Detect which cell encompasses the target text, then output its (X, Y) center coordinate. 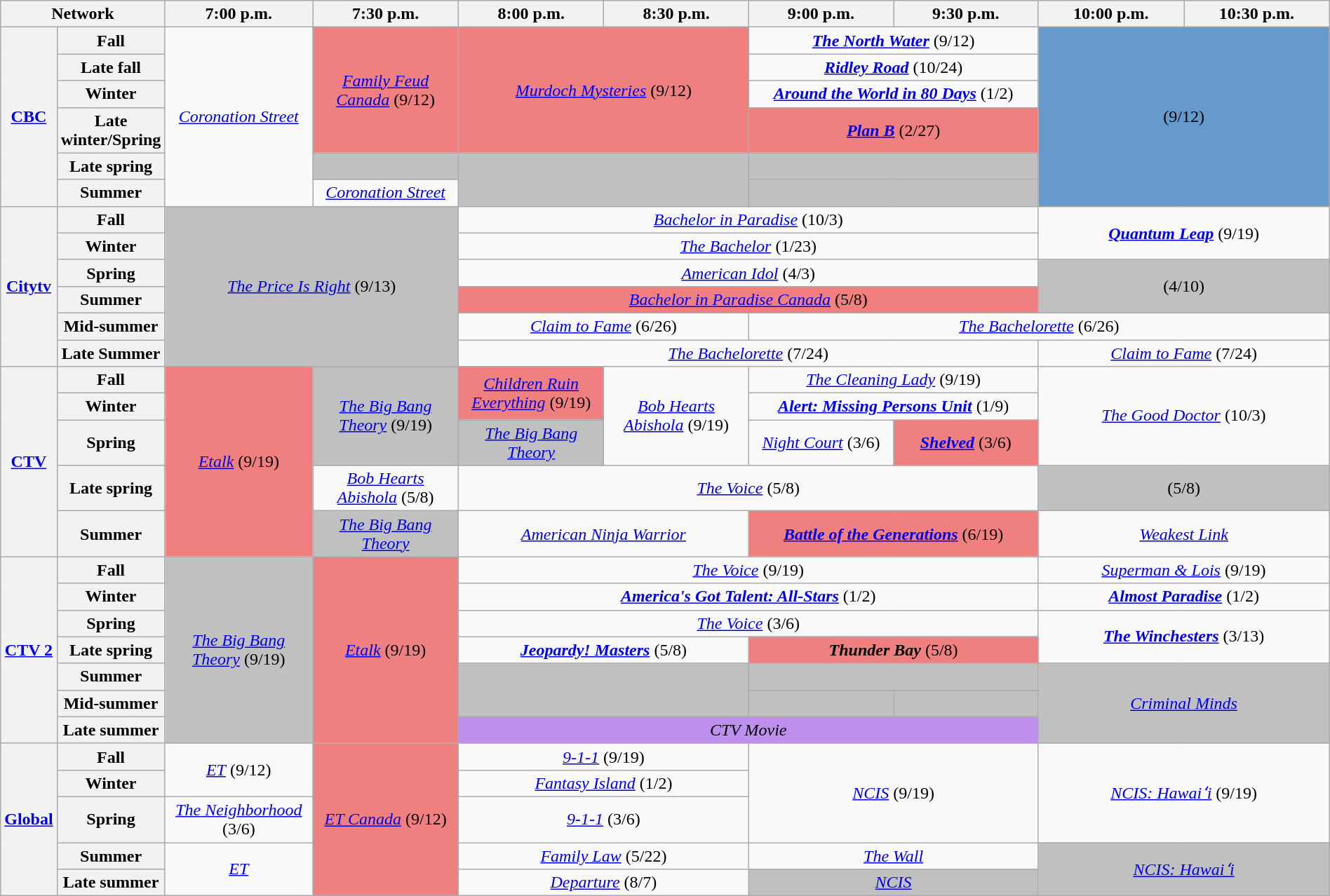
The Cleaning Lady (9/19) (894, 380)
Claim to Fame (7/24) (1184, 353)
9-1-1 (3/6) (604, 819)
(5/8) (1184, 488)
Weakest Link (1184, 534)
Criminal Minds (1184, 703)
Bob Hearts Abishola (9/19) (676, 416)
The Bachelor (1/23) (748, 246)
NCIS: Hawaiʻi (1184, 869)
Plan B (2/27) (894, 130)
Shelved (3/6) (966, 443)
The Bachelorette (7/24) (748, 353)
Family Law (5/22) (604, 856)
(4/10) (1184, 286)
The Winchesters (3/13) (1184, 637)
Alert: Missing Persons Unit (1/9) (894, 407)
Quantum Leap (9/19) (1184, 233)
The Good Doctor (10/3) (1184, 416)
Citytv (29, 286)
ET (9/12) (239, 770)
NCIS (894, 883)
Night Court (3/6) (821, 443)
8:30 p.m. (676, 14)
Ridley Road (10/24) (894, 67)
The Bachelorette (6/26) (1039, 326)
CBC (29, 116)
7:30 p.m. (386, 14)
Jeopardy! Masters (5/8) (604, 650)
CTV 2 (29, 650)
The Price Is Right (9/13) (311, 286)
9:00 p.m. (821, 14)
Bachelor in Paradise (10/3) (748, 219)
7:00 p.m. (239, 14)
Superman & Lois (9/19) (1184, 570)
American Idol (4/3) (748, 273)
9-1-1 (9/19) (604, 756)
Bob Hearts Abishola (5/8) (386, 488)
The North Water (9/12) (894, 41)
Almost Paradise (1/2) (1184, 597)
The Wall (894, 856)
Global (29, 819)
Fantasy Island (1/2) (604, 783)
The Voice (5/8) (748, 488)
The Neighborhood (3/6) (239, 819)
NCIS: Hawaiʻi (9/19) (1184, 792)
Late fall (111, 67)
The Voice (9/19) (748, 570)
Bachelor in Paradise Canada (5/8) (748, 299)
8:00 p.m. (532, 14)
10:00 p.m. (1111, 14)
NCIS (9/19) (894, 792)
Children Ruin Everything (9/19) (532, 393)
Thunder Bay (5/8) (894, 650)
The Voice (3/6) (748, 623)
CTV (29, 461)
(9/12) (1184, 116)
Late Summer (111, 353)
10:30 p.m. (1257, 14)
Network (83, 14)
Family Feud Canada (9/12) (386, 90)
Around the World in 80 Days (1/2) (894, 94)
America's Got Talent: All-Stars (1/2) (748, 597)
Murdoch Mysteries (9/12) (604, 90)
American Ninja Warrior (604, 534)
Departure (8/7) (604, 883)
Claim to Fame (6/26) (604, 326)
ET (239, 869)
CTV Movie (748, 730)
9:30 p.m. (966, 14)
Battle of the Generations (6/19) (894, 534)
ET Canada (9/12) (386, 819)
Late winter/Spring (111, 130)
